Locate the cell with the specified text and output its [x, y] center coordinate. 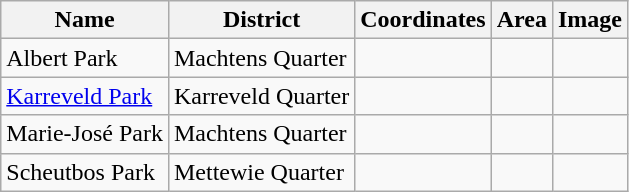
Marie-José Park [85, 134]
Image [590, 20]
Scheutbos Park [85, 172]
Area [522, 20]
Karreveld Park [85, 96]
Karreveld Quarter [261, 96]
Name [85, 20]
Mettewie Quarter [261, 172]
Albert Park [85, 58]
Coordinates [423, 20]
District [261, 20]
